Return the [x, y] coordinate for the center point of the cell that contains the specified text.  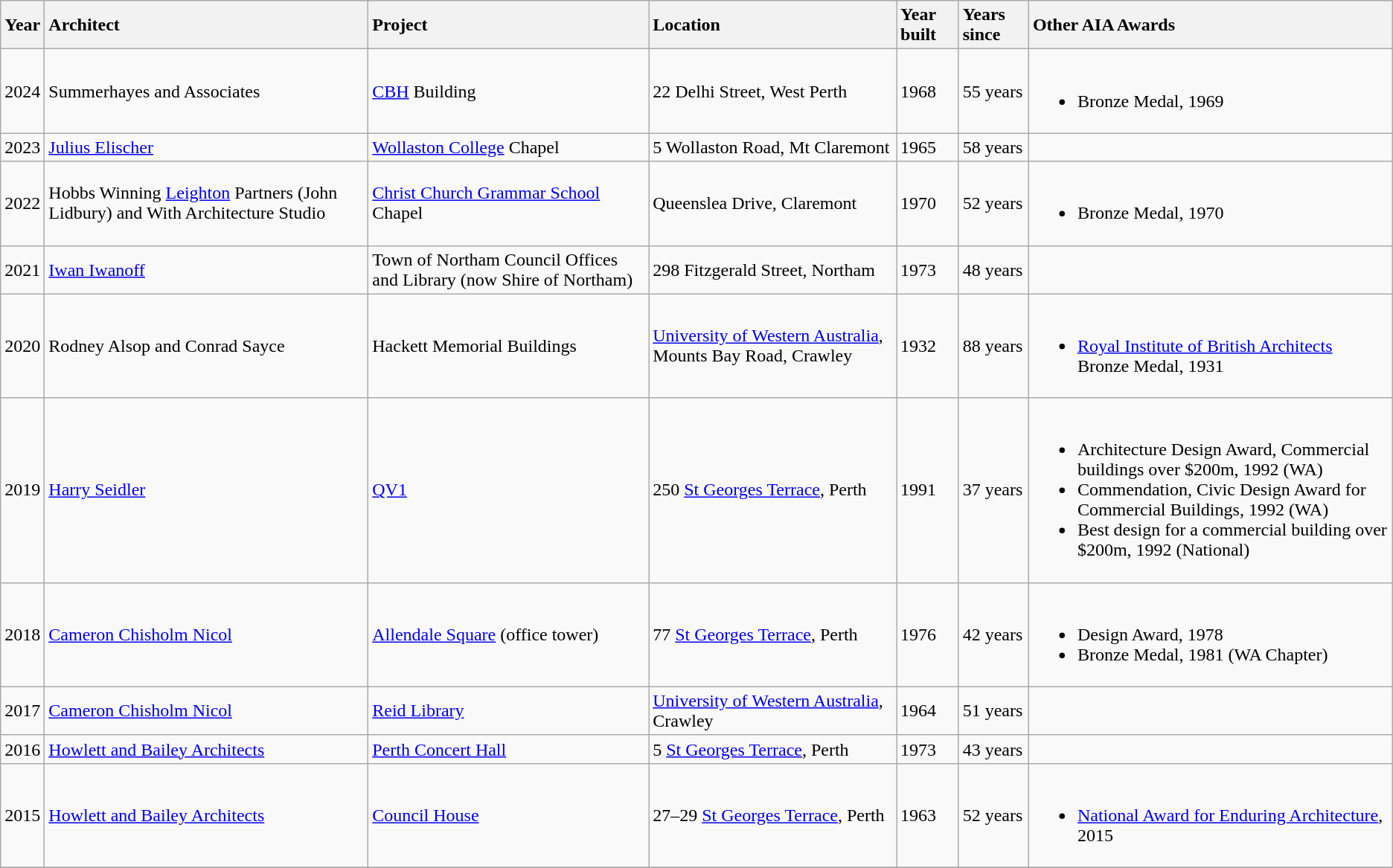
Years since [993, 25]
1976 [928, 634]
2019 [22, 490]
1965 [928, 147]
Location [772, 25]
Hobbs Winning Leighton Partners (John Lidbury) and With Architecture Studio [207, 204]
Year [22, 25]
58 years [993, 147]
Architect [207, 25]
Julius Elischer [207, 147]
2022 [22, 204]
Design Award, 1978Bronze Medal, 1981 (WA Chapter) [1210, 634]
Project [509, 25]
Town of Northam Council Offices and Library (now Shire of Northam) [509, 269]
Christ Church Grammar School Chapel [509, 204]
298 Fitzgerald Street, Northam [772, 269]
University of Western Australia, Crawley [772, 711]
Hackett Memorial Buildings [509, 346]
National Award for Enduring Architecture, 2015 [1210, 815]
2016 [22, 749]
2023 [22, 147]
Harry Seidler [207, 490]
5 Wollaston Road, Mt Claremont [772, 147]
2015 [22, 815]
1963 [928, 815]
1964 [928, 711]
77 St Georges Terrace, Perth [772, 634]
51 years [993, 711]
QV1 [509, 490]
Iwan Iwanoff [207, 269]
Queenslea Drive, Claremont [772, 204]
CBH Building [509, 91]
27–29 St Georges Terrace, Perth [772, 815]
Royal Institute of British Architects Bronze Medal, 1931 [1210, 346]
2017 [22, 711]
University of Western Australia, Mounts Bay Road, Crawley [772, 346]
250 St Georges Terrace, Perth [772, 490]
Summerhayes and Associates [207, 91]
Council House [509, 815]
55 years [993, 91]
Reid Library [509, 711]
2020 [22, 346]
Bronze Medal, 1969 [1210, 91]
2021 [22, 269]
2024 [22, 91]
Bronze Medal, 1970 [1210, 204]
1991 [928, 490]
Rodney Alsop and Conrad Sayce [207, 346]
88 years [993, 346]
Perth Concert Hall [509, 749]
5 St Georges Terrace, Perth [772, 749]
43 years [993, 749]
1970 [928, 204]
42 years [993, 634]
Wollaston College Chapel [509, 147]
Allendale Square (office tower) [509, 634]
48 years [993, 269]
37 years [993, 490]
1932 [928, 346]
22 Delhi Street, West Perth [772, 91]
2018 [22, 634]
Other AIA Awards [1210, 25]
Year built [928, 25]
1968 [928, 91]
